Return (x, y) of the center of cell containing provided text 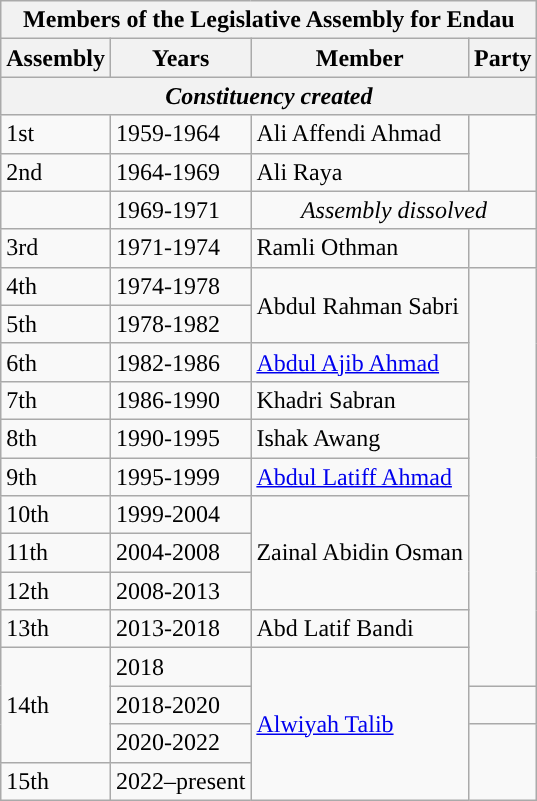
1st (56, 134)
4th (56, 286)
Ishak Awang (360, 438)
2nd (56, 172)
6th (56, 362)
2020-2022 (180, 743)
5th (56, 324)
Constituency created (269, 96)
14th (56, 705)
13th (56, 629)
2022–present (180, 781)
10th (56, 515)
2013-2018 (180, 629)
2008-2013 (180, 591)
1959-1964 (180, 134)
15th (56, 781)
Assembly (56, 58)
1974-1978 (180, 286)
1964-1969 (180, 172)
Assembly dissolved (394, 210)
2018-2020 (180, 705)
1978-1982 (180, 324)
Abdul Ajib Ahmad (360, 362)
1999-2004 (180, 515)
Khadri Sabran (360, 400)
3rd (56, 248)
Alwiyah Talib (360, 724)
1990-1995 (180, 438)
Abdul Latiff Ahmad (360, 477)
2004-2008 (180, 553)
Members of the Legislative Assembly for Endau (269, 20)
Years (180, 58)
1969-1971 (180, 210)
1982-1986 (180, 362)
9th (56, 477)
2018 (180, 667)
1971-1974 (180, 248)
8th (56, 438)
Ramli Othman (360, 248)
Abd Latif Bandi (360, 629)
11th (56, 553)
7th (56, 400)
Abdul Rahman Sabri (360, 305)
12th (56, 591)
Party (503, 58)
1986-1990 (180, 400)
Ali Affendi Ahmad (360, 134)
Zainal Abidin Osman (360, 553)
1995-1999 (180, 477)
Ali Raya (360, 172)
Member (360, 58)
